Locate the cell with the specified text and output its [x, y] center coordinate. 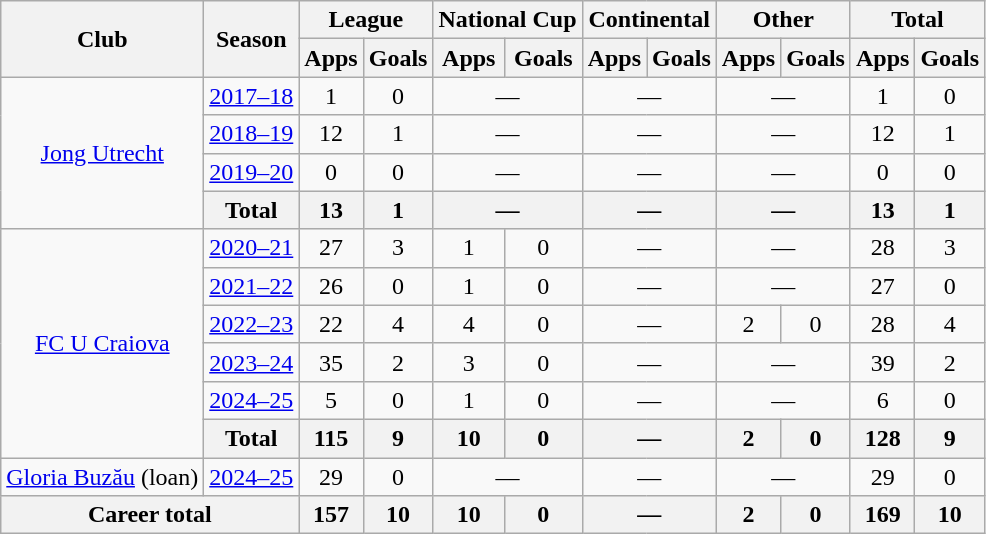
2018–19 [252, 134]
FC U Craiova [102, 343]
26 [331, 286]
169 [882, 515]
League [366, 20]
2020–21 [252, 248]
128 [882, 438]
5 [331, 400]
2017–18 [252, 96]
2023–24 [252, 362]
2022–23 [252, 324]
Jong Utrecht [102, 153]
157 [331, 515]
National Cup [508, 20]
Career total [150, 515]
22 [331, 324]
Gloria Buzău (loan) [102, 477]
39 [882, 362]
2019–20 [252, 172]
Other [783, 20]
6 [882, 400]
Continental [649, 20]
Club [102, 39]
35 [331, 362]
2021–22 [252, 286]
Season [252, 39]
115 [331, 438]
